Return [X, Y] of the center of cell containing provided text 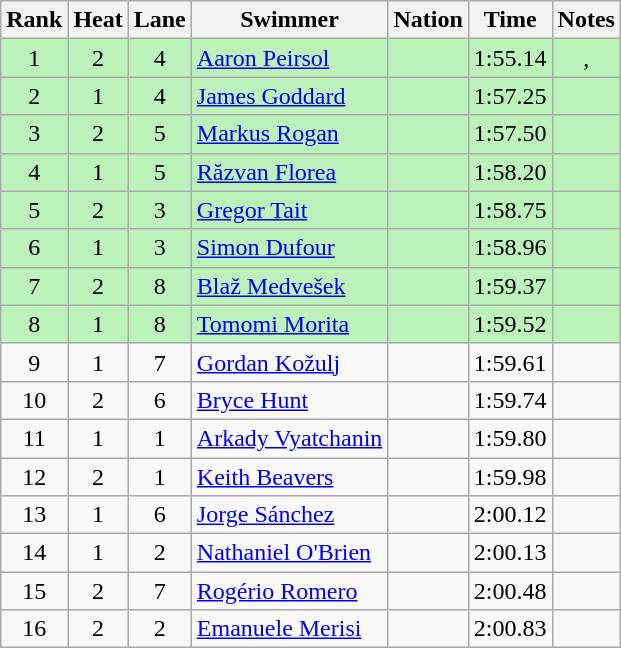
1:59.61 [510, 362]
14 [34, 553]
10 [34, 400]
2:00.12 [510, 515]
James Goddard [290, 96]
Blaž Medvešek [290, 286]
Markus Rogan [290, 134]
Lane [160, 20]
1:58.96 [510, 248]
15 [34, 591]
2:00.83 [510, 629]
, [586, 58]
Notes [586, 20]
1:59.74 [510, 400]
Tomomi Morita [290, 324]
Simon Dufour [290, 248]
Nation [428, 20]
Rogério Romero [290, 591]
Bryce Hunt [290, 400]
1:55.14 [510, 58]
2:00.13 [510, 553]
Gordan Kožulj [290, 362]
13 [34, 515]
Keith Beavers [290, 477]
11 [34, 438]
Time [510, 20]
1:57.25 [510, 96]
12 [34, 477]
1:59.80 [510, 438]
Gregor Tait [290, 210]
1:57.50 [510, 134]
16 [34, 629]
Răzvan Florea [290, 172]
9 [34, 362]
Emanuele Merisi [290, 629]
Rank [34, 20]
Heat [98, 20]
Jorge Sánchez [290, 515]
1:59.37 [510, 286]
2:00.48 [510, 591]
Arkady Vyatchanin [290, 438]
1:59.52 [510, 324]
Aaron Peirsol [290, 58]
Nathaniel O'Brien [290, 553]
Swimmer [290, 20]
1:58.75 [510, 210]
1:59.98 [510, 477]
1:58.20 [510, 172]
